From the cell containing the given text, extract its center point as [X, Y] coordinate. 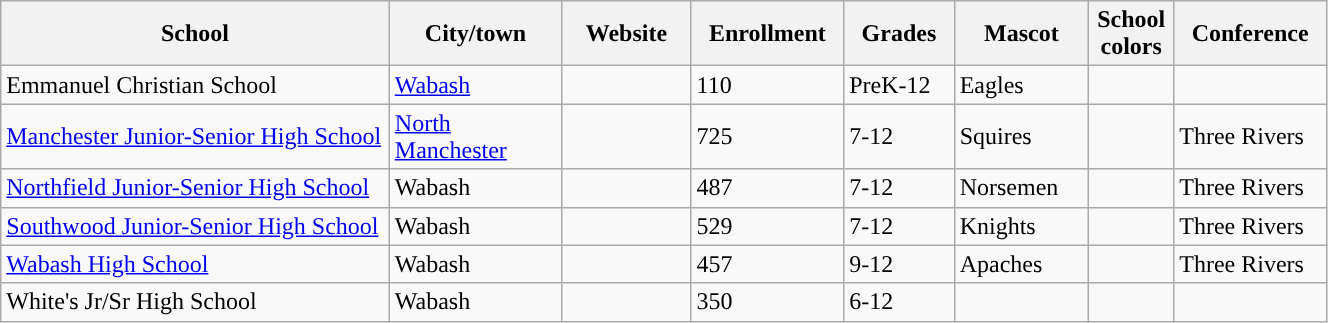
Northfield Junior-Senior High School [196, 188]
Enrollment [768, 34]
110 [768, 85]
Norsemen [1021, 188]
529 [768, 226]
Manchester Junior-Senior High School [196, 136]
White's Jr/Sr High School [196, 302]
Conference [1250, 34]
Mascot [1021, 34]
Grades [899, 34]
Eagles [1021, 85]
North Manchester [475, 136]
350 [768, 302]
487 [768, 188]
School colors [1132, 34]
School [196, 34]
6-12 [899, 302]
Website [626, 34]
725 [768, 136]
Southwood Junior-Senior High School [196, 226]
9-12 [899, 264]
Emmanuel Christian School [196, 85]
457 [768, 264]
City/town [475, 34]
Knights [1021, 226]
Apaches [1021, 264]
Wabash High School [196, 264]
PreK-12 [899, 85]
Squires [1021, 136]
